Pinpoint the cell where the given text exists, returning its [X, Y] midpoint coordinate. 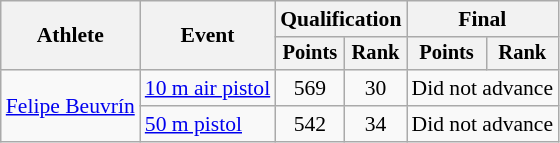
Qualification [340, 19]
Felipe Beuvrín [70, 106]
34 [376, 124]
10 m air pistol [208, 88]
50 m pistol [208, 124]
Event [208, 36]
30 [376, 88]
Final [482, 19]
542 [310, 124]
Athlete [70, 36]
569 [310, 88]
